Locate the cell with the specified text and output its [x, y] center coordinate. 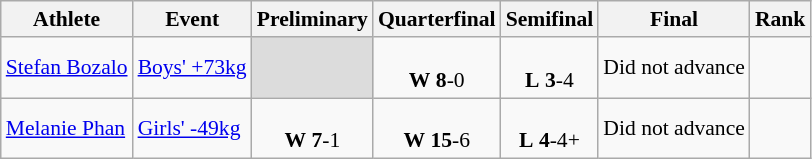
Event [192, 19]
W 7-1 [312, 128]
Girls' -49kg [192, 128]
Rank [780, 19]
W 15-6 [437, 128]
Stefan Bozalo [67, 68]
W 8-0 [437, 68]
Boys' +73kg [192, 68]
Quarterfinal [437, 19]
L 4-4+ [550, 128]
Melanie Phan [67, 128]
Preliminary [312, 19]
Final [674, 19]
Athlete [67, 19]
L 3-4 [550, 68]
Semifinal [550, 19]
